Identify which cell holds the provided text, then report its [x, y] central coordinate. 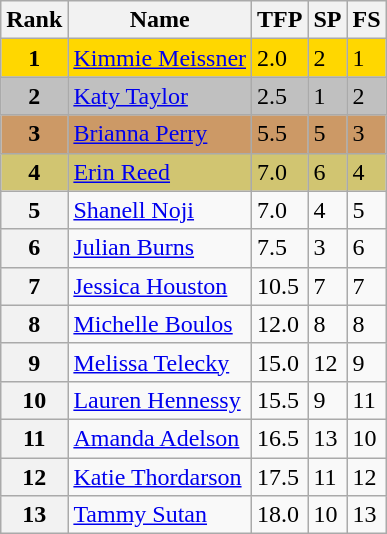
Brianna Perry [160, 134]
Melissa Telecky [160, 362]
Julian Burns [160, 248]
Amanda Adelson [160, 438]
15.0 [280, 362]
Lauren Hennessy [160, 400]
Katie Thordarson [160, 477]
TFP [280, 20]
Rank [34, 20]
10.5 [280, 286]
Name [160, 20]
5.5 [280, 134]
16.5 [280, 438]
Katy Taylor [160, 96]
12.0 [280, 324]
Jessica Houston [160, 286]
FS [366, 20]
17.5 [280, 477]
2.0 [280, 58]
Michelle Boulos [160, 324]
15.5 [280, 400]
Erin Reed [160, 172]
Tammy Sutan [160, 515]
18.0 [280, 515]
2.5 [280, 96]
Shanell Noji [160, 210]
SP [328, 20]
7.5 [280, 248]
Kimmie Meissner [160, 58]
